Return [x, y] of the center of cell containing provided text 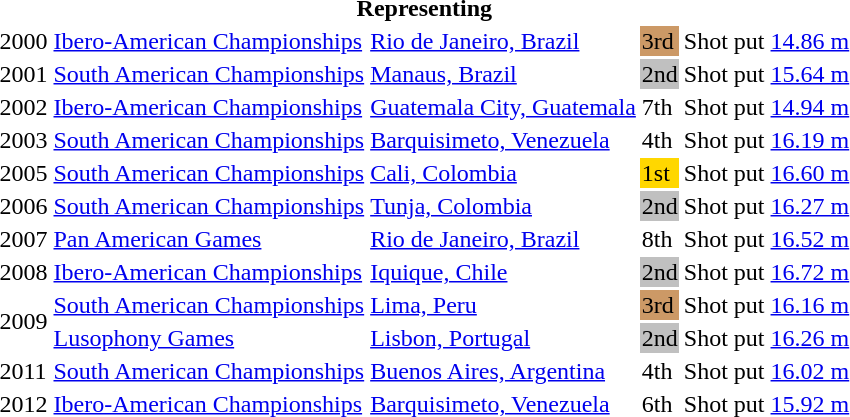
Guatemala City, Guatemala [504, 107]
Barquisimeto, Venezuela [504, 140]
8th [660, 239]
Lima, Peru [504, 305]
Iquique, Chile [504, 272]
7th [660, 107]
Manaus, Brazil [504, 74]
Pan American Games [209, 239]
Lisbon, Portugal [504, 338]
Buenos Aires, Argentina [504, 371]
1st [660, 173]
Cali, Colombia [504, 173]
Tunja, Colombia [504, 206]
Lusophony Games [209, 338]
